Search for the cell housing the specified text and yield its (X, Y) center coordinate. 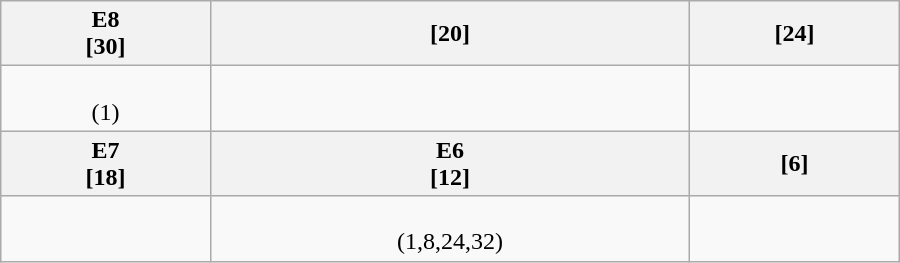
(1) (106, 98)
E7[18] (106, 164)
E8[30] (106, 34)
(1,8,24,32) (450, 228)
[6] (794, 164)
E6[12] (450, 164)
[24] (794, 34)
[20] (450, 34)
